From the cell containing the given text, extract its center point as [X, Y] coordinate. 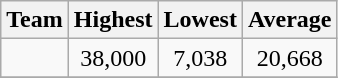
Team [35, 20]
Average [290, 20]
38,000 [113, 58]
20,668 [290, 58]
Highest [113, 20]
Lowest [200, 20]
7,038 [200, 58]
